Pinpoint the cell where the given text exists, returning its [X, Y] midpoint coordinate. 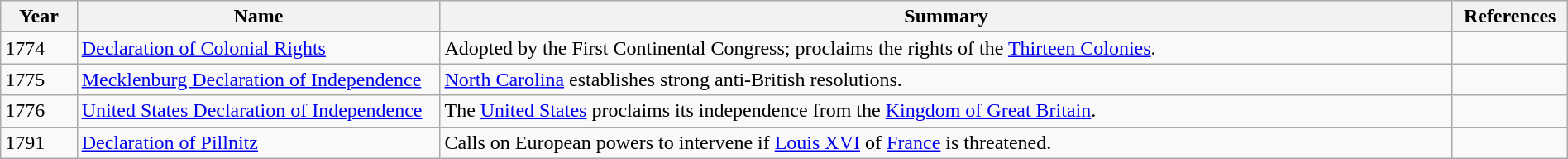
References [1510, 17]
Year [39, 17]
Declaration of Pillnitz [258, 142]
1776 [39, 111]
Calls on European powers to intervene if Louis XVI of France is threatened. [946, 142]
North Carolina establishes strong anti-British resolutions. [946, 79]
United States Declaration of Independence [258, 111]
The United States proclaims its independence from the Kingdom of Great Britain. [946, 111]
Mecklenburg Declaration of Independence [258, 79]
Summary [946, 17]
Adopted by the First Continental Congress; proclaims the rights of the Thirteen Colonies. [946, 48]
Name [258, 17]
1774 [39, 48]
Declaration of Colonial Rights [258, 48]
1791 [39, 142]
1775 [39, 79]
